Locate the cell with the specified text and output its [x, y] center coordinate. 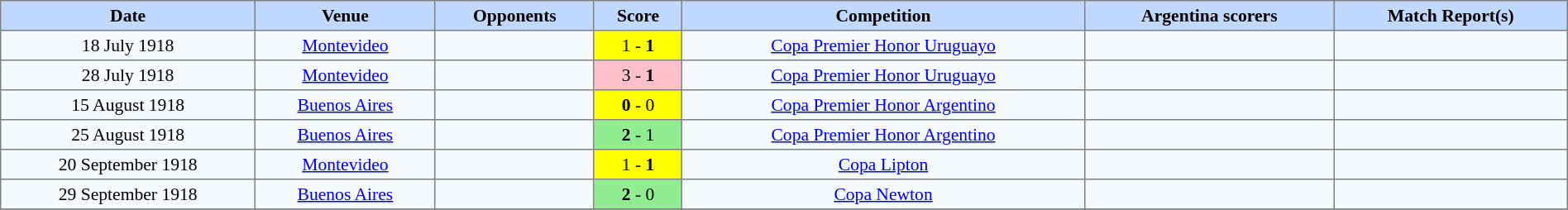
Competition [883, 16]
18 July 1918 [128, 45]
25 August 1918 [128, 135]
29 September 1918 [128, 194]
Argentina scorers [1209, 16]
Venue [346, 16]
15 August 1918 [128, 105]
2 - 0 [638, 194]
20 September 1918 [128, 165]
0 - 0 [638, 105]
2 - 1 [638, 135]
28 July 1918 [128, 75]
Copa Lipton [883, 165]
Date [128, 16]
Score [638, 16]
Copa Newton [883, 194]
Match Report(s) [1451, 16]
Opponents [514, 16]
3 - 1 [638, 75]
